From the cell containing the given text, extract its center point as (x, y) coordinate. 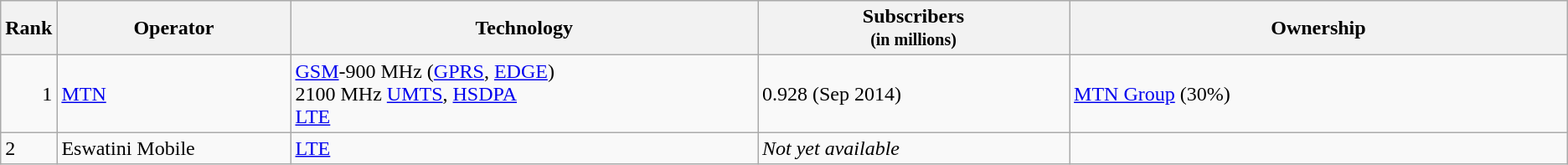
Not yet available (913, 148)
2 (28, 148)
LTE (524, 148)
GSM-900 MHz (GPRS, EDGE)2100 MHz UMTS, HSDPALTE (524, 94)
0.928 (Sep 2014) (913, 94)
1 (28, 94)
MTN Group (30%) (1318, 94)
Eswatini Mobile (174, 148)
Subscribers(in millions) (913, 28)
Technology (524, 28)
Ownership (1318, 28)
Rank (28, 28)
MTN (174, 94)
Operator (174, 28)
